For the text-containing cell, return its midpoint in (x, y) coordinate format. 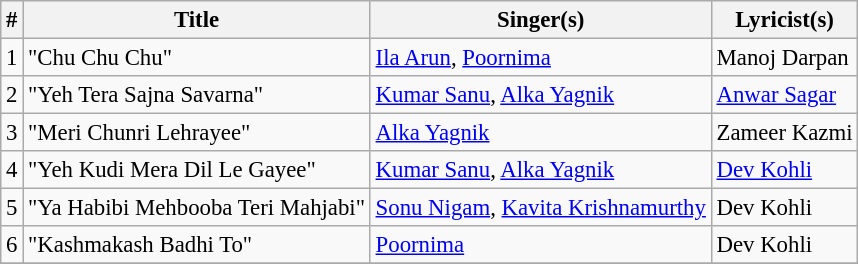
"Ya Habibi Mehbooba Teri Mahjabi" (197, 208)
Anwar Sagar (784, 95)
Manoj Darpan (784, 58)
1 (12, 58)
Zameer Kazmi (784, 133)
# (12, 20)
4 (12, 170)
Alka Yagnik (540, 133)
Sonu Nigam, Kavita Krishnamurthy (540, 208)
5 (12, 208)
Poornima (540, 245)
"Yeh Tera Sajna Savarna" (197, 95)
"Chu Chu Chu" (197, 58)
2 (12, 95)
Ila Arun, Poornima (540, 58)
Title (197, 20)
"Yeh Kudi Mera Dil Le Gayee" (197, 170)
Lyricist(s) (784, 20)
6 (12, 245)
"Meri Chunri Lehrayee" (197, 133)
3 (12, 133)
Singer(s) (540, 20)
"Kashmakash Badhi To" (197, 245)
